From the cell containing the given text, extract its center point as (x, y) coordinate. 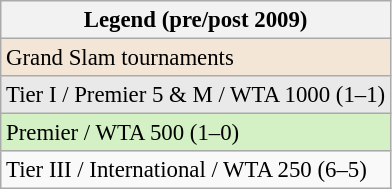
Premier / WTA 500 (1–0) (196, 133)
Grand Slam tournaments (196, 58)
Tier III / International / WTA 250 (6–5) (196, 170)
Tier I / Premier 5 & M / WTA 1000 (1–1) (196, 95)
Legend (pre/post 2009) (196, 20)
